Provide the (x, y) coordinate of the cell's center where the given text is located.  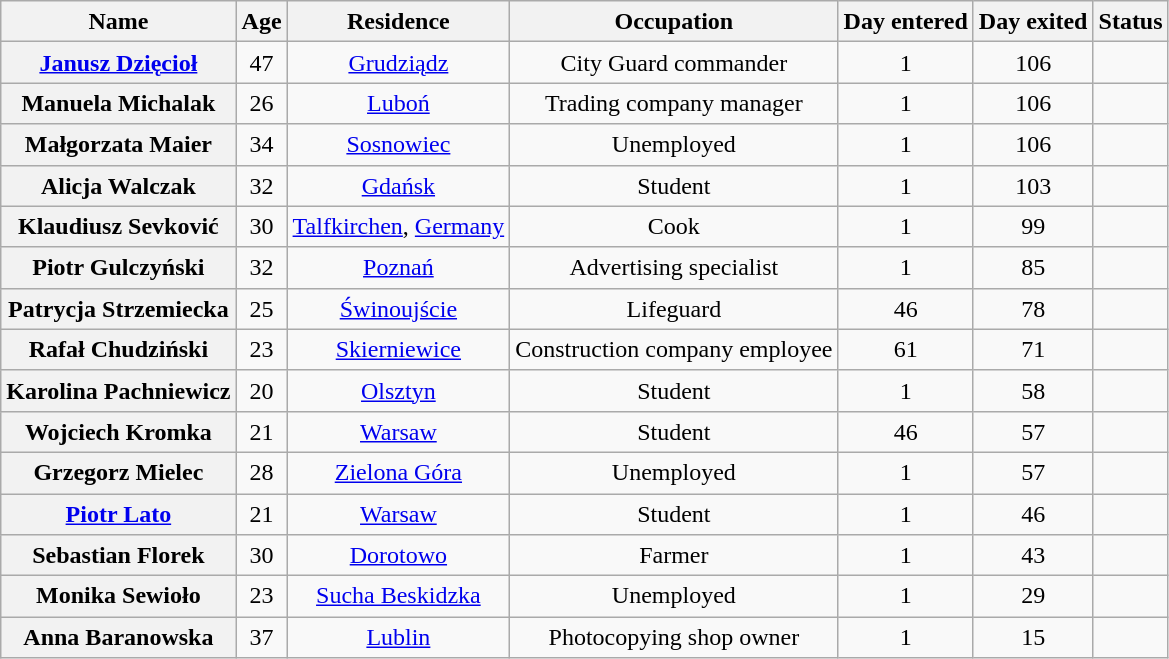
99 (1033, 226)
Occupation (674, 22)
Rafał Chudziński (118, 350)
Cook (674, 226)
Age (262, 22)
Manuela Michalak (118, 104)
Gdańsk (398, 186)
Klaudiusz Sevković (118, 226)
Sebastian Florek (118, 556)
Anna Baranowska (118, 638)
43 (1033, 556)
Piotr Gulczyński (118, 268)
25 (262, 308)
Lifeguard (674, 308)
61 (906, 350)
15 (1033, 638)
Advertising specialist (674, 268)
Trading company manager (674, 104)
Janusz Dzięcioł (118, 62)
34 (262, 144)
Name (118, 22)
Zielona Góra (398, 472)
58 (1033, 390)
Skierniewice (398, 350)
37 (262, 638)
Alicja Walczak (118, 186)
Karolina Pachniewicz (118, 390)
78 (1033, 308)
20 (262, 390)
Grudziądz (398, 62)
Sucha Beskidzka (398, 596)
47 (262, 62)
Lublin (398, 638)
Day exited (1033, 22)
Wojciech Kromka (118, 432)
Status (1130, 22)
Photocopying shop owner (674, 638)
26 (262, 104)
Małgorzata Maier (118, 144)
Grzegorz Mielec (118, 472)
Olsztyn (398, 390)
Poznań (398, 268)
85 (1033, 268)
29 (1033, 596)
Monika Sewioło (118, 596)
Luboń (398, 104)
Patrycja Strzemiecka (118, 308)
City Guard commander (674, 62)
28 (262, 472)
Residence (398, 22)
Dorotowo (398, 556)
Construction company employee (674, 350)
71 (1033, 350)
Świnoujście (398, 308)
103 (1033, 186)
Sosnowiec (398, 144)
Talfkirchen, Germany (398, 226)
Day entered (906, 22)
Piotr Lato (118, 514)
Farmer (674, 556)
